Determine the [x, y] coordinate at the center of the cell enclosing the given text.  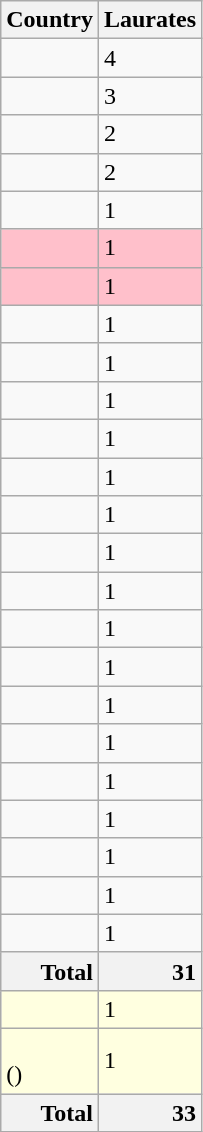
Country [50, 20]
3 [150, 96]
4 [150, 58]
31 [150, 971]
33 [150, 1113]
() [50, 1060]
Laurates [150, 20]
